From the cell containing the given text, extract its center point as (X, Y) coordinate. 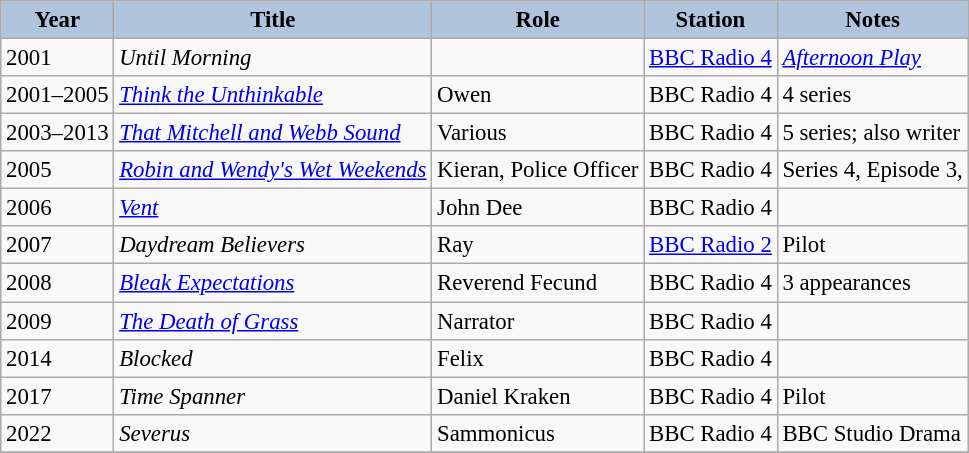
The Death of Grass (273, 321)
Various (538, 133)
Daniel Kraken (538, 396)
Role (538, 20)
Blocked (273, 358)
2022 (58, 433)
3 appearances (872, 283)
Daydream Believers (273, 245)
4 series (872, 95)
Owen (538, 95)
2007 (58, 245)
Station (710, 20)
That Mitchell and Webb Sound (273, 133)
BBC Studio Drama (872, 433)
Vent (273, 208)
Think the Unthinkable (273, 95)
2017 (58, 396)
Time Spanner (273, 396)
John Dee (538, 208)
Bleak Expectations (273, 283)
2006 (58, 208)
2005 (58, 170)
Reverend Fecund (538, 283)
Year (58, 20)
2014 (58, 358)
Robin and Wendy's Wet Weekends (273, 170)
Kieran, Police Officer (538, 170)
Afternoon Play (872, 58)
BBC Radio 2 (710, 245)
2008 (58, 283)
Series 4, Episode 3, (872, 170)
5 series; also writer (872, 133)
Title (273, 20)
2003–2013 (58, 133)
2001 (58, 58)
Narrator (538, 321)
2001–2005 (58, 95)
Severus (273, 433)
Sammonicus (538, 433)
Felix (538, 358)
2009 (58, 321)
Notes (872, 20)
Until Morning (273, 58)
Ray (538, 245)
